From the cell containing the given text, extract its center point as (x, y) coordinate. 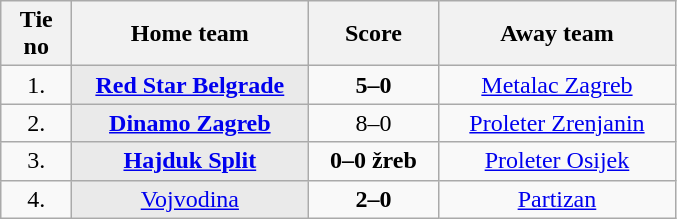
Score (374, 34)
Away team (557, 34)
Tie no (36, 34)
2. (36, 123)
Proleter Zrenjanin (557, 123)
Hajduk Split (190, 161)
Proleter Osijek (557, 161)
4. (36, 199)
3. (36, 161)
Vojvodina (190, 199)
1. (36, 85)
0–0 žreb (374, 161)
8–0 (374, 123)
Metalac Zagreb (557, 85)
5–0 (374, 85)
2–0 (374, 199)
Red Star Belgrade (190, 85)
Dinamo Zagreb (190, 123)
Partizan (557, 199)
Home team (190, 34)
